Return [X, Y] of the center of cell containing provided text 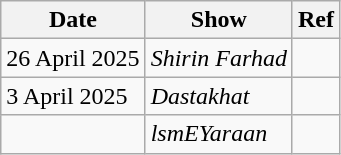
lsmEYaraan [218, 134]
3 April 2025 [73, 96]
Date [73, 20]
Dastakhat [218, 96]
Show [218, 20]
26 April 2025 [73, 58]
Ref [316, 20]
Shirin Farhad [218, 58]
